Identify which cell holds the provided text, then report its (x, y) central coordinate. 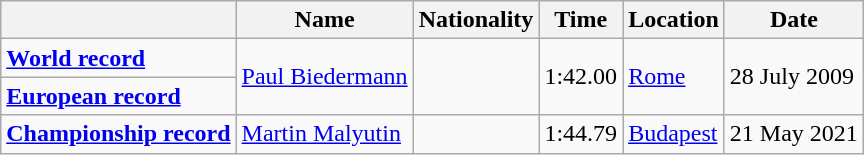
28 July 2009 (794, 77)
Date (794, 20)
Name (324, 20)
Time (581, 20)
Martin Malyutin (324, 134)
Location (674, 20)
1:42.00 (581, 77)
European record (118, 96)
Paul Biedermann (324, 77)
Nationality (476, 20)
World record (118, 58)
Championship record (118, 134)
Rome (674, 77)
1:44.79 (581, 134)
21 May 2021 (794, 134)
Budapest (674, 134)
